From the cell containing the given text, extract its center point as (x, y) coordinate. 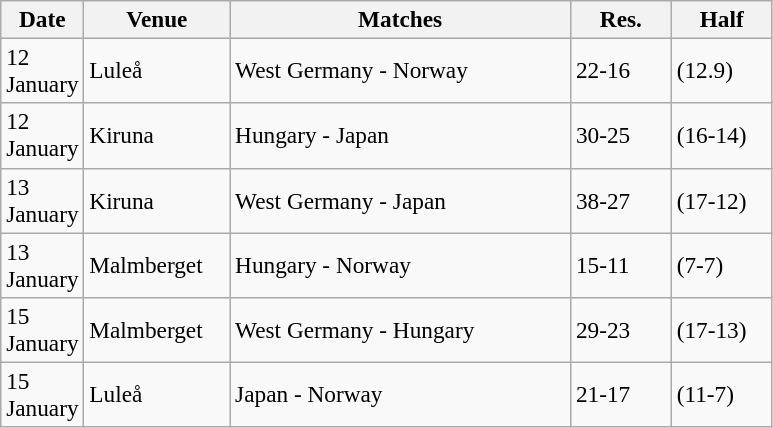
(7-7) (722, 264)
Half (722, 19)
29-23 (620, 330)
30-25 (620, 136)
Venue (157, 19)
15-11 (620, 264)
West Germany - Hungary (400, 330)
(11-7) (722, 394)
(12.9) (722, 70)
38-27 (620, 200)
West Germany - Norway (400, 70)
(17-13) (722, 330)
Matches (400, 19)
West Germany - Japan (400, 200)
Japan - Norway (400, 394)
(17-12) (722, 200)
22-16 (620, 70)
Date (42, 19)
Res. (620, 19)
21-17 (620, 394)
(16-14) (722, 136)
Hungary - Norway (400, 264)
Hungary - Japan (400, 136)
